Locate the cell with the specified text and output its [X, Y] center coordinate. 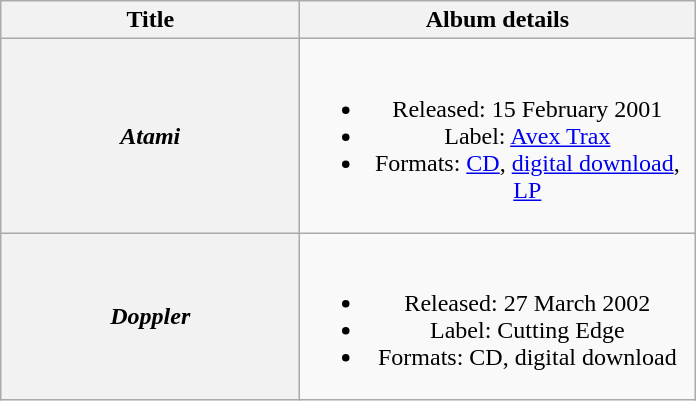
Doppler [150, 316]
Title [150, 20]
Released: 27 March 2002Label: Cutting EdgeFormats: CD, digital download [498, 316]
Atami [150, 136]
Released: 15 February 2001Label: Avex TraxFormats: CD, digital download, LP [498, 136]
Album details [498, 20]
